Scan for the cell matching the given text and deliver its (x, y) coordinate at center. 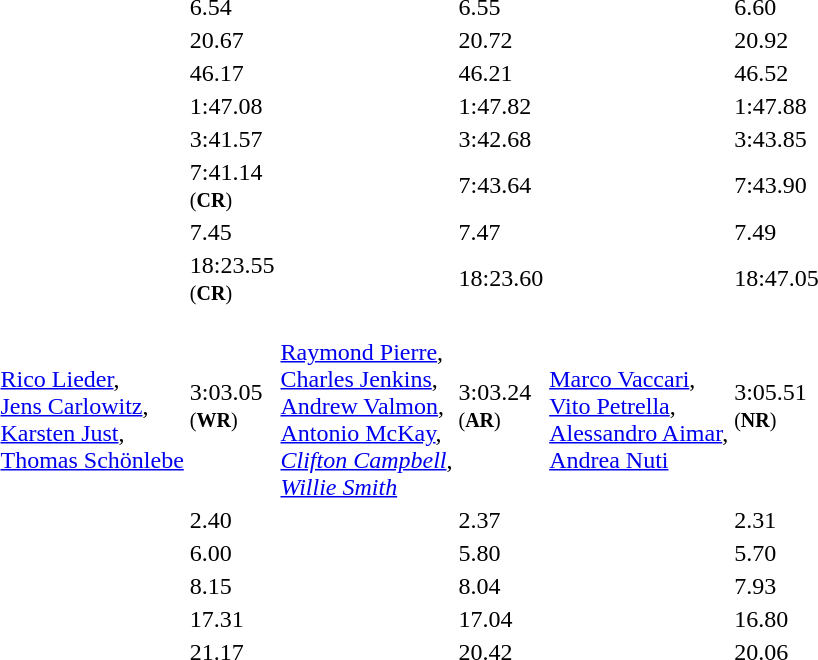
6.00 (232, 553)
3:41.57 (232, 139)
7:43.64 (501, 186)
8.15 (232, 586)
7.45 (232, 232)
Marco Vaccari,Vito Petrella,Alessandro Aimar,Andrea Nuti (639, 406)
3:03.05(WR) (232, 406)
20.72 (501, 40)
1:47.08 (232, 106)
3:03.24(AR) (501, 406)
8.04 (501, 586)
3:42.68 (501, 139)
5.80 (501, 553)
18:23.60 (501, 278)
Raymond Pierre,Charles Jenkins,Andrew Valmon,Antonio McKay,Clifton Campbell,Willie Smith (366, 406)
17.31 (232, 619)
2.37 (501, 520)
20.67 (232, 40)
46.21 (501, 73)
46.17 (232, 73)
7:41.14(CR) (232, 186)
2.40 (232, 520)
18:23.55(CR) (232, 278)
17.04 (501, 619)
7.47 (501, 232)
1:47.82 (501, 106)
